For the text-containing cell, return its midpoint in [x, y] coordinate format. 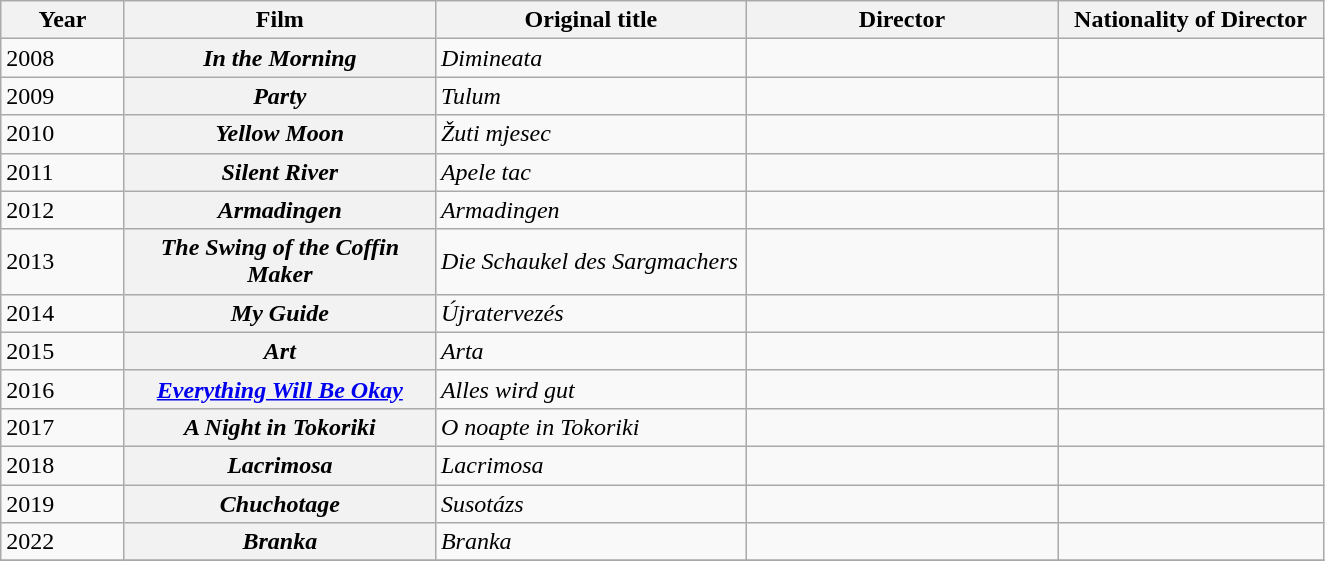
Yellow Moon [280, 134]
Susotázs [590, 503]
My Guide [280, 313]
Arta [590, 351]
Apele tac [590, 172]
Tulum [590, 96]
2013 [63, 262]
Art [280, 351]
2018 [63, 465]
2010 [63, 134]
Everything Will Be Okay [280, 389]
2011 [63, 172]
Original title [590, 20]
Die Schaukel des Sargmachers [590, 262]
2022 [63, 542]
Chuchotage [280, 503]
2008 [63, 58]
A Night in Tokoriki [280, 427]
2019 [63, 503]
2009 [63, 96]
2015 [63, 351]
O noapte in Tokoriki [590, 427]
Alles wird gut [590, 389]
Party [280, 96]
Director [902, 20]
Silent River [280, 172]
Dimineata [590, 58]
Film [280, 20]
2014 [63, 313]
2012 [63, 210]
Žuti mjesec [590, 134]
2017 [63, 427]
Year [63, 20]
Újratervezés [590, 313]
Nationality of Director [1191, 20]
In the Morning [280, 58]
2016 [63, 389]
The Swing of the Coffin Maker [280, 262]
